Output the (X, Y) coordinate of the center of the cell containing the given text.  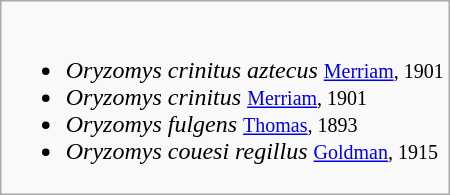
Oryzomys crinitus aztecus Merriam, 1901Oryzomys crinitus Merriam, 1901Oryzomys fulgens Thomas, 1893Oryzomys couesi regillus Goldman, 1915 (224, 98)
